Extract the [x, y] coordinate from the center of the cell holding the provided text.  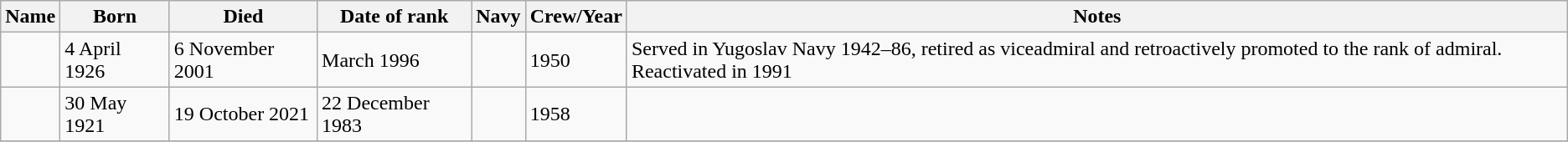
19 October 2021 [243, 114]
Notes [1097, 17]
Died [243, 17]
4 April 1926 [115, 60]
March 1996 [395, 60]
Date of rank [395, 17]
Born [115, 17]
Served in Yugoslav Navy 1942–86, retired as viceadmiral and retroactively promoted to the rank of admiral. Reactivated in 1991 [1097, 60]
1958 [576, 114]
6 November 2001 [243, 60]
30 May 1921 [115, 114]
1950 [576, 60]
22 December 1983 [395, 114]
Crew/Year [576, 17]
Name [30, 17]
Navy [498, 17]
